Output the (X, Y) coordinate of the center of the cell containing the given text.  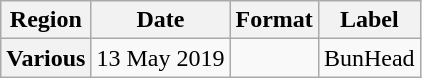
Various (46, 58)
BunHead (369, 58)
Format (274, 20)
Region (46, 20)
Label (369, 20)
Date (160, 20)
13 May 2019 (160, 58)
